Pinpoint the cell where the given text exists, returning its (X, Y) midpoint coordinate. 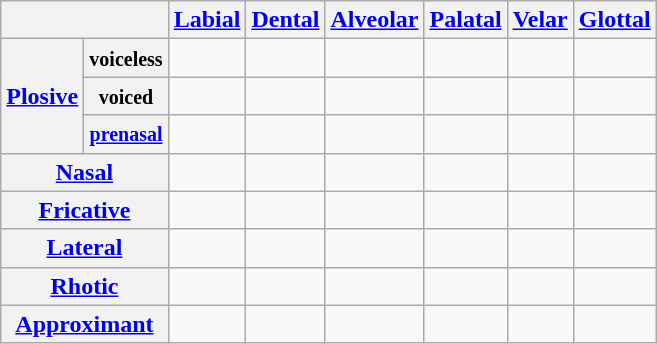
Glottal (614, 20)
voiceless (126, 58)
Fricative (84, 210)
prenasal (126, 134)
Nasal (84, 172)
voiced (126, 96)
Plosive (42, 96)
Labial (207, 20)
Rhotic (84, 286)
Lateral (84, 248)
Alveolar (374, 20)
Velar (540, 20)
Palatal (466, 20)
Approximant (84, 324)
Dental (286, 20)
